Identify which cell holds the provided text, then report its [X, Y] central coordinate. 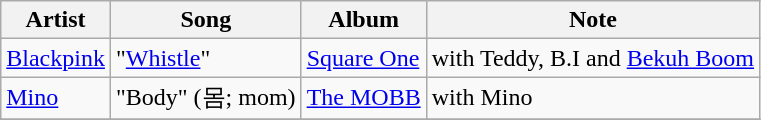
"Body" (몸; mom) [206, 98]
Artist [56, 20]
"Whistle" [206, 58]
with Mino [592, 98]
Mino [56, 98]
Song [206, 20]
Blackpink [56, 58]
Square One [364, 58]
with Teddy, B.I and Bekuh Boom [592, 58]
The MOBB [364, 98]
Note [592, 20]
Album [364, 20]
